Search for the cell housing the specified text and yield its [X, Y] center coordinate. 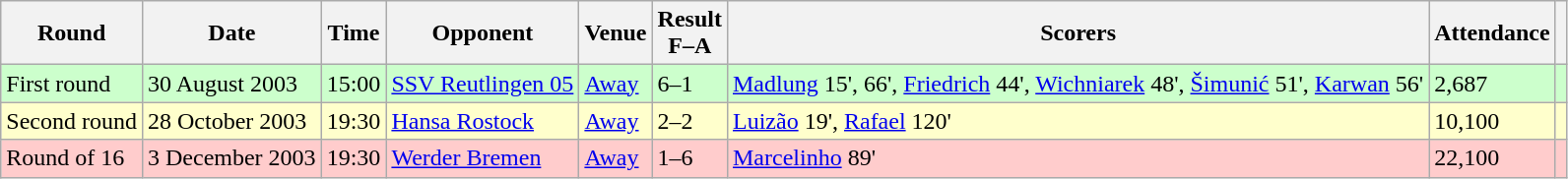
SSV Reutlingen 05 [483, 84]
28 October 2003 [231, 121]
Venue [616, 33]
Madlung 15', 66', Friedrich 44', Wichniarek 48', Šimunić 51', Karwan 56' [1078, 84]
Round [72, 33]
6–1 [689, 84]
22,100 [1492, 158]
ResultF–A [689, 33]
10,100 [1492, 121]
30 August 2003 [231, 84]
Luizão 19', Rafael 120' [1078, 121]
Marcelinho 89' [1078, 158]
Attendance [1492, 33]
Opponent [483, 33]
Second round [72, 121]
1–6 [689, 158]
2–2 [689, 121]
Scorers [1078, 33]
3 December 2003 [231, 158]
Werder Bremen [483, 158]
First round [72, 84]
2,687 [1492, 84]
15:00 [354, 84]
Date [231, 33]
Time [354, 33]
Round of 16 [72, 158]
Hansa Rostock [483, 121]
